Locate the cell with the specified text and output its [X, Y] center coordinate. 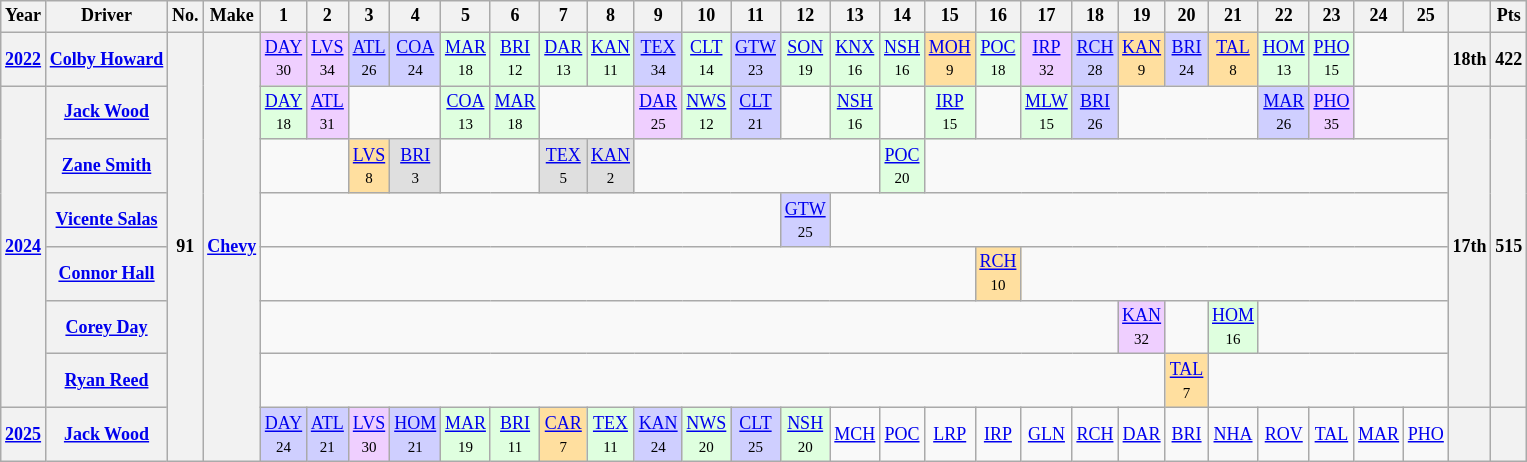
MOH9 [950, 59]
NHA [1234, 435]
POC18 [998, 59]
KNX16 [855, 59]
RCH28 [1095, 59]
GTW25 [805, 220]
20 [1186, 16]
IRP15 [950, 113]
DAY24 [283, 435]
COA13 [466, 113]
NSH20 [805, 435]
3 [369, 16]
LVS8 [369, 166]
ROV [1284, 435]
BRI [1186, 435]
DAY18 [283, 113]
7 [564, 16]
TAL [1332, 435]
GTW23 [756, 59]
KAN24 [658, 435]
25 [1426, 16]
6 [515, 16]
515 [1509, 247]
ATL21 [328, 435]
10 [706, 16]
BRI26 [1095, 113]
BRI11 [515, 435]
BRI3 [416, 166]
COA24 [416, 59]
13 [855, 16]
PHO35 [1332, 113]
MAR19 [466, 435]
DAR [1142, 435]
4 [416, 16]
2 [328, 16]
14 [902, 16]
NWS20 [706, 435]
MCH [855, 435]
18 [1095, 16]
2024 [24, 247]
Make [232, 16]
LRP [950, 435]
9 [658, 16]
8 [611, 16]
IRP32 [1046, 59]
23 [1332, 16]
Chevy [232, 246]
TAL8 [1234, 59]
Ryan Reed [106, 381]
ATL26 [369, 59]
TEX5 [564, 166]
HOM13 [1284, 59]
21 [1234, 16]
DAR25 [658, 113]
15 [950, 16]
11 [756, 16]
Zane Smith [106, 166]
24 [1379, 16]
DAY30 [283, 59]
TEX34 [658, 59]
1 [283, 16]
22 [1284, 16]
NWS12 [706, 113]
Colby Howard [106, 59]
IRP [998, 435]
Corey Day [106, 327]
12 [805, 16]
Connor Hall [106, 274]
Pts [1509, 16]
No. [186, 16]
ATL31 [328, 113]
2022 [24, 59]
16 [998, 16]
BRI12 [515, 59]
91 [186, 246]
PHO [1426, 435]
CAR7 [564, 435]
2025 [24, 435]
MAR [1379, 435]
SON19 [805, 59]
LVS30 [369, 435]
TEX11 [611, 435]
RCH10 [998, 274]
19 [1142, 16]
RCH [1095, 435]
422 [1509, 59]
KAN11 [611, 59]
18th [1470, 59]
Vicente Salas [106, 220]
MLW15 [1046, 113]
CLT21 [756, 113]
LVS34 [328, 59]
5 [466, 16]
Year [24, 16]
DAR13 [564, 59]
17 [1046, 16]
MAR26 [1284, 113]
BRI24 [1186, 59]
HOM16 [1234, 327]
POC20 [902, 166]
TAL7 [1186, 381]
KAN9 [1142, 59]
17th [1470, 247]
KAN32 [1142, 327]
HOM21 [416, 435]
PHO15 [1332, 59]
Driver [106, 16]
CLT25 [756, 435]
POC [902, 435]
CLT14 [706, 59]
GLN [1046, 435]
KAN2 [611, 166]
